Provide the (X, Y) coordinate of the cell's center where the given text is located.  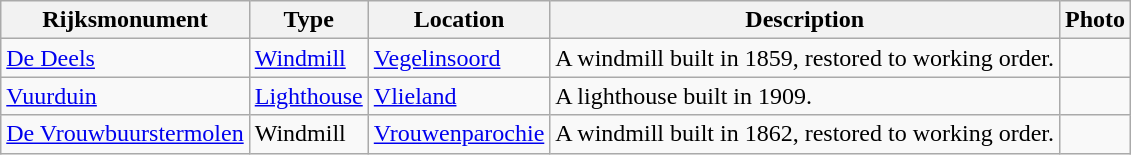
Vegelinsoord (459, 58)
De Vrouwbuurstermolen (125, 134)
Location (459, 20)
Photo (1096, 20)
A windmill built in 1862, restored to working order. (805, 134)
Vuurduin (125, 96)
Vrouwenparochie (459, 134)
Type (308, 20)
Description (805, 20)
Rijksmonument (125, 20)
Vlieland (459, 96)
A windmill built in 1859, restored to working order. (805, 58)
A lighthouse built in 1909. (805, 96)
De Deels (125, 58)
Lighthouse (308, 96)
